Output the (X, Y) coordinate of the center of the cell containing the given text.  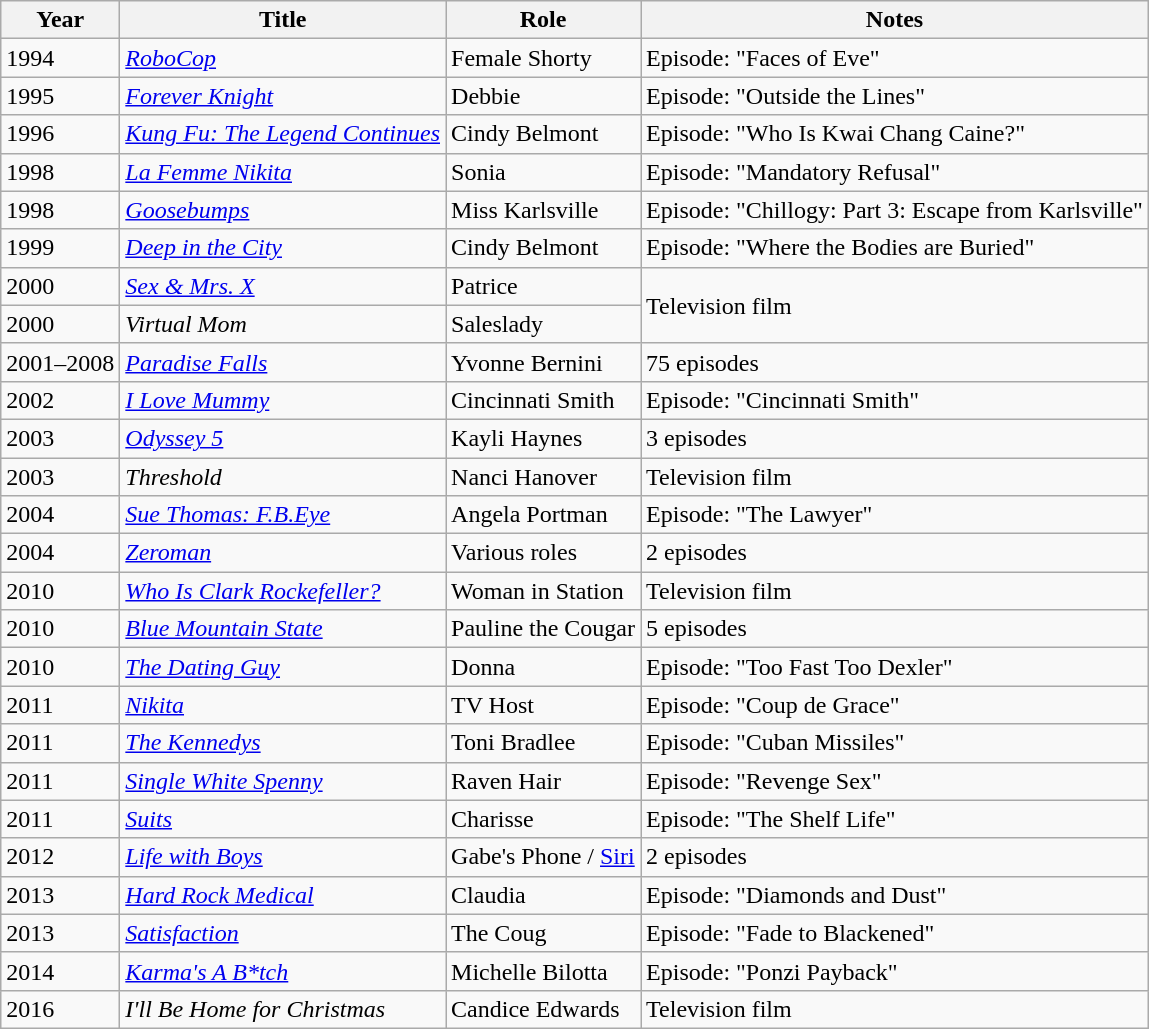
Toni Bradlee (544, 743)
Episode: "Faces of Eve" (895, 58)
TV Host (544, 705)
Odyssey 5 (283, 438)
I'll Be Home for Christmas (283, 1009)
Episode: "Who Is Kwai Chang Caine?" (895, 134)
Episode: "Cuban Missiles" (895, 743)
Karma's A B*tch (283, 971)
Episode: "Chillogy: Part 3: Escape from Karlsville" (895, 210)
I Love Mummy (283, 400)
Miss Karlsville (544, 210)
Various roles (544, 553)
1996 (60, 134)
2012 (60, 857)
Sue Thomas: F.B.Eye (283, 515)
5 episodes (895, 629)
Episode: "Coup de Grace" (895, 705)
1995 (60, 96)
Role (544, 20)
Title (283, 20)
Episode: "The Shelf Life" (895, 819)
Who Is Clark Rockefeller? (283, 591)
Threshold (283, 477)
Yvonne Bernini (544, 362)
1999 (60, 248)
Notes (895, 20)
Blue Mountain State (283, 629)
Episode: "Too Fast Too Dexler" (895, 667)
Suits (283, 819)
Female Shorty (544, 58)
Year (60, 20)
2001–2008 (60, 362)
2016 (60, 1009)
The Coug (544, 933)
Zeroman (283, 553)
Hard Rock Medical (283, 895)
Nikita (283, 705)
Raven Hair (544, 781)
Episode: "Where the Bodies are Buried" (895, 248)
Charisse (544, 819)
Virtual Mom (283, 324)
Candice Edwards (544, 1009)
Donna (544, 667)
Episode: "Ponzi Payback" (895, 971)
RoboCop (283, 58)
2002 (60, 400)
Life with Boys (283, 857)
Satisfaction (283, 933)
2014 (60, 971)
Sonia (544, 172)
Gabe's Phone / Siri (544, 857)
Single White Spenny (283, 781)
Deep in the City (283, 248)
Patrice (544, 286)
Goosebumps (283, 210)
Episode: "Fade to Blackened" (895, 933)
Forever Knight (283, 96)
Debbie (544, 96)
Episode: "Diamonds and Dust" (895, 895)
Michelle Bilotta (544, 971)
Episode: "Revenge Sex" (895, 781)
Kayli Haynes (544, 438)
Episode: "Mandatory Refusal" (895, 172)
1994 (60, 58)
Episode: "Cincinnati Smith" (895, 400)
Paradise Falls (283, 362)
Episode: "The Lawyer" (895, 515)
Claudia (544, 895)
Woman in Station (544, 591)
The Dating Guy (283, 667)
Saleslady (544, 324)
La Femme Nikita (283, 172)
Episode: "Outside the Lines" (895, 96)
Cincinnati Smith (544, 400)
3 episodes (895, 438)
75 episodes (895, 362)
Sex & Mrs. X (283, 286)
Kung Fu: The Legend Continues (283, 134)
Nanci Hanover (544, 477)
The Kennedys (283, 743)
Pauline the Cougar (544, 629)
Angela Portman (544, 515)
